Find where the given text appears and provide that cell's center as (x, y) coordinate. 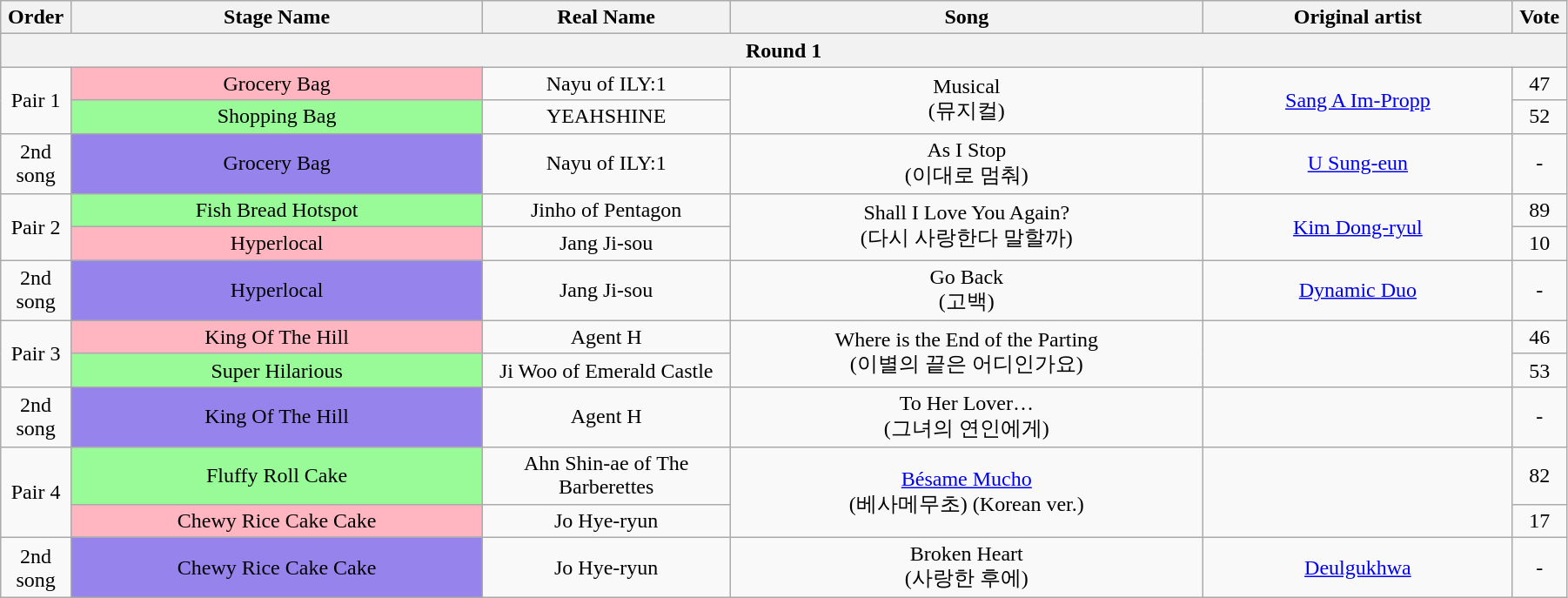
46 (1540, 337)
Jinho of Pentagon (606, 211)
Order (37, 17)
Shall I Love You Again?(다시 사랑한다 말할까) (967, 227)
89 (1540, 211)
Bésame Mucho(베사메무초) (Korean ver.) (967, 493)
As I Stop(이대로 멈춰) (967, 164)
Pair 2 (37, 227)
Shopping Bag (277, 117)
10 (1540, 244)
YEAHSHINE (606, 117)
Musical(뮤지컬) (967, 100)
Ahn Shin-ae of The Barberettes (606, 475)
Fish Bread Hotspot (277, 211)
Deulgukhwa (1357, 568)
Go Back(고백) (967, 291)
53 (1540, 370)
52 (1540, 117)
Super Hilarious (277, 370)
Stage Name (277, 17)
Pair 4 (37, 493)
Sang A Im-Propp (1357, 100)
Kim Dong-ryul (1357, 227)
Round 1 (784, 50)
Pair 1 (37, 100)
Ji Woo of Emerald Castle (606, 370)
Dynamic Duo (1357, 291)
Real Name (606, 17)
82 (1540, 475)
Original artist (1357, 17)
U Sung-eun (1357, 164)
Fluffy Roll Cake (277, 475)
Broken Heart(사랑한 후에) (967, 568)
Pair 3 (37, 353)
To Her Lover…(그녀의 연인에게) (967, 417)
Vote (1540, 17)
47 (1540, 84)
Song (967, 17)
17 (1540, 521)
Where is the End of the Parting(이별의 끝은 어디인가요) (967, 353)
